Capture the cell that displays the provided text and extract its (x, y) central coordinate. 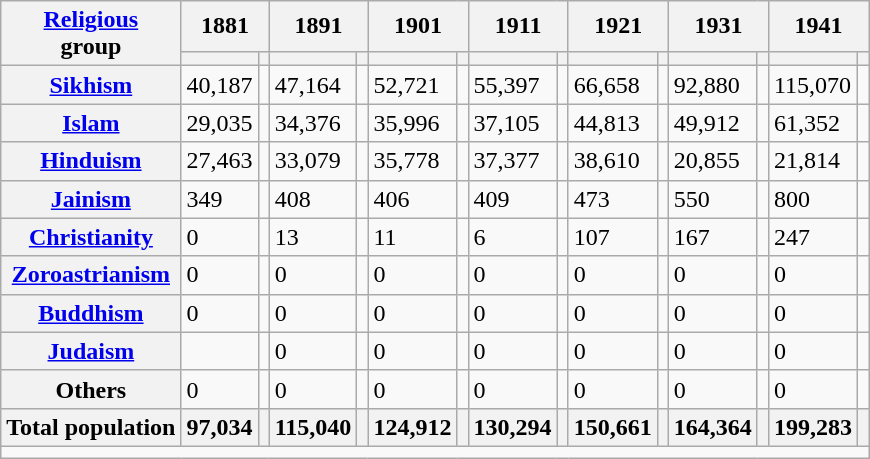
20,855 (712, 161)
33,079 (313, 161)
Others (91, 389)
52,721 (412, 85)
Total population (91, 427)
406 (412, 199)
115,040 (313, 427)
800 (812, 199)
473 (612, 199)
1921 (618, 26)
1931 (718, 26)
37,377 (512, 161)
150,661 (612, 427)
409 (512, 199)
Sikhism (91, 85)
167 (712, 237)
107 (612, 237)
349 (220, 199)
35,778 (412, 161)
124,912 (412, 427)
408 (313, 199)
Islam (91, 123)
6 (512, 237)
1881 (225, 26)
29,035 (220, 123)
Hinduism (91, 161)
13 (313, 237)
Zoroastrianism (91, 275)
21,814 (812, 161)
34,376 (313, 123)
Christianity (91, 237)
37,105 (512, 123)
97,034 (220, 427)
40,187 (220, 85)
61,352 (812, 123)
38,610 (612, 161)
247 (812, 237)
130,294 (512, 427)
92,880 (712, 85)
55,397 (512, 85)
1891 (318, 26)
1911 (518, 26)
11 (412, 237)
Religiousgroup (91, 34)
164,364 (712, 427)
199,283 (812, 427)
35,996 (412, 123)
66,658 (612, 85)
550 (712, 199)
Jainism (91, 199)
Buddhism (91, 313)
47,164 (313, 85)
49,912 (712, 123)
1941 (818, 26)
1901 (418, 26)
27,463 (220, 161)
44,813 (612, 123)
115,070 (812, 85)
Judaism (91, 351)
